Determine the (X, Y) coordinate at the center of the cell enclosing the given text.  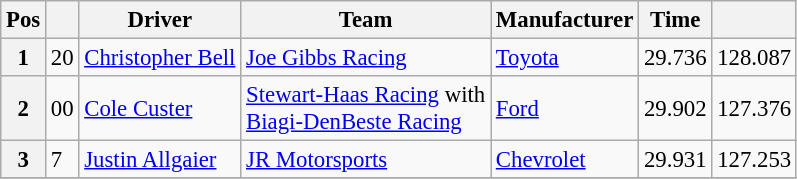
Cole Custer (160, 108)
Toyota (564, 58)
Ford (564, 108)
127.253 (754, 160)
Joe Gibbs Racing (366, 58)
2 (24, 108)
Time (676, 20)
Chevrolet (564, 160)
Team (366, 20)
Manufacturer (564, 20)
Stewart-Haas Racing with Biagi-DenBeste Racing (366, 108)
Driver (160, 20)
1 (24, 58)
00 (62, 108)
128.087 (754, 58)
7 (62, 160)
29.902 (676, 108)
29.736 (676, 58)
Christopher Bell (160, 58)
JR Motorsports (366, 160)
20 (62, 58)
29.931 (676, 160)
Justin Allgaier (160, 160)
Pos (24, 20)
3 (24, 160)
127.376 (754, 108)
